Determine the [X, Y] coordinate at the center of the cell enclosing the given text.  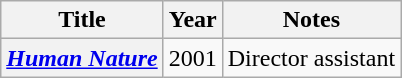
Notes [311, 20]
Human Nature [82, 58]
Title [82, 20]
2001 [192, 58]
Year [192, 20]
Director assistant [311, 58]
